Scan for the cell matching the given text and deliver its [x, y] coordinate at center. 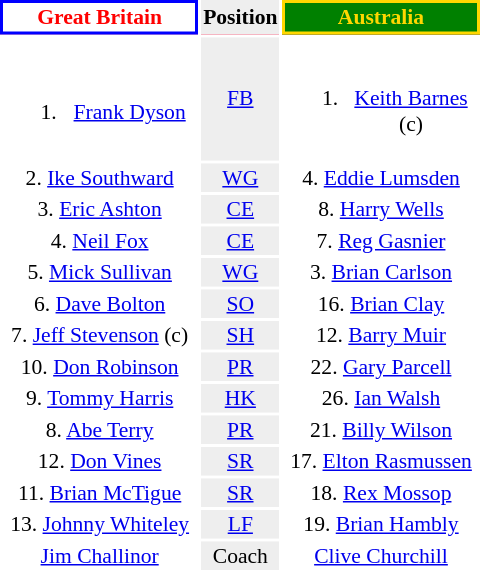
SH [240, 335]
22. Gary Parcell [381, 366]
3. Eric Ashton [100, 209]
11. Brian McTigue [100, 492]
4. Neil Fox [100, 240]
12. Barry Muir [381, 335]
21. Billy Wilson [381, 429]
8. Abe Terry [100, 429]
6. Dave Bolton [100, 303]
5. Mick Sullivan [100, 272]
4. Eddie Lumsden [381, 177]
Frank Dyson [100, 100]
Great Britain [100, 17]
HK [240, 398]
17. Elton Rasmussen [381, 461]
Clive Churchill [381, 555]
12. Don Vines [100, 461]
9. Tommy Harris [100, 398]
SO [240, 303]
Keith Barnes (c) [381, 100]
FB [240, 100]
2. Ike Southward [100, 177]
Position [240, 17]
18. Rex Mossop [381, 492]
7. Reg Gasnier [381, 240]
3. Brian Carlson [381, 272]
8. Harry Wells [381, 209]
19. Brian Hambly [381, 524]
Australia [381, 17]
26. Ian Walsh [381, 398]
LF [240, 524]
Jim Challinor [100, 555]
7. Jeff Stevenson (c) [100, 335]
Coach [240, 555]
16. Brian Clay [381, 303]
10. Don Robinson [100, 366]
13. Johnny Whiteley [100, 524]
